From the cell containing the given text, extract its center point as [x, y] coordinate. 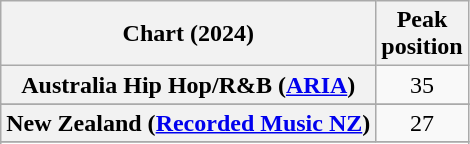
New Zealand (Recorded Music NZ) [188, 123]
Peakposition [422, 34]
Australia Hip Hop/R&B (ARIA) [188, 85]
Chart (2024) [188, 34]
35 [422, 85]
27 [422, 123]
